Output the [x, y] coordinate of the center of the cell containing the given text.  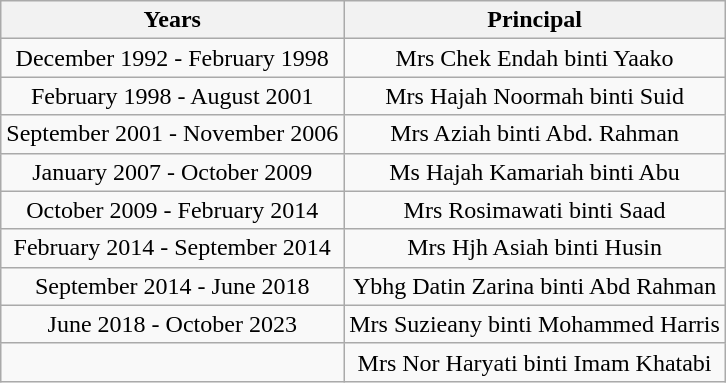
September 2014 - June 2018 [172, 286]
January 2007 - October 2009 [172, 172]
Mrs Nor Haryati binti Imam Khatabi [535, 362]
Mrs Aziah binti Abd. Rahman [535, 134]
October 2009 - February 2014 [172, 210]
Mrs Rosimawati binti Saad [535, 210]
September 2001 - November 2006 [172, 134]
Mrs Hjh Asiah binti Husin [535, 248]
Ms Hajah Kamariah binti Abu [535, 172]
December 1992 - February 1998 [172, 58]
February 2014 - September 2014 [172, 248]
Mrs Chek Endah binti Yaako [535, 58]
June 2018 - October 2023 [172, 324]
Ybhg Datin Zarina binti Abd Rahman [535, 286]
Mrs Hajah Noormah binti Suid [535, 96]
Years [172, 20]
Mrs Suzieany binti Mohammed Harris [535, 324]
Principal [535, 20]
February 1998 - August 2001 [172, 96]
